Detect which cell encompasses the target text, then output its [x, y] center coordinate. 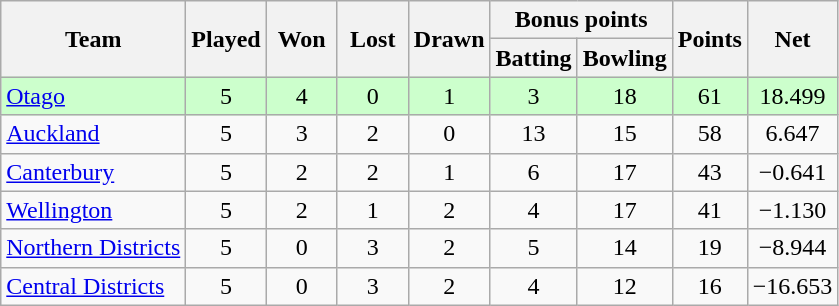
−8.944 [792, 248]
Bonus points [581, 20]
13 [534, 134]
61 [710, 96]
6.647 [792, 134]
Canterbury [94, 172]
12 [624, 286]
Batting [534, 58]
Points [710, 39]
43 [710, 172]
6 [534, 172]
Auckland [94, 134]
41 [710, 210]
18 [624, 96]
Played [226, 39]
Otago [94, 96]
14 [624, 248]
−1.130 [792, 210]
−16.653 [792, 286]
Drawn [449, 39]
Team [94, 39]
16 [710, 286]
Won [302, 39]
58 [710, 134]
15 [624, 134]
Net [792, 39]
18.499 [792, 96]
Lost [372, 39]
Central Districts [94, 286]
Northern Districts [94, 248]
Bowling [624, 58]
−0.641 [792, 172]
19 [710, 248]
Wellington [94, 210]
